Search for the cell housing the specified text and yield its (x, y) center coordinate. 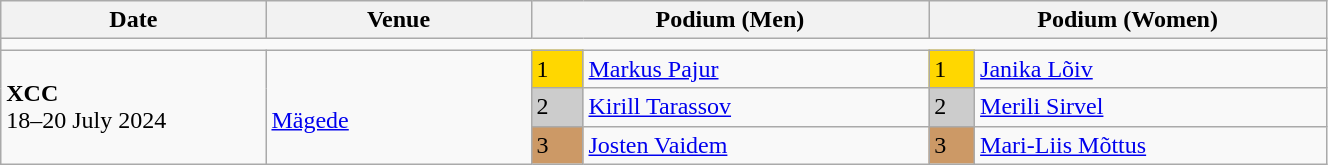
Merili Sirvel (1151, 107)
Mari-Liis Mõttus (1151, 145)
Venue (398, 20)
Janika Lõiv (1151, 69)
Date (134, 20)
Podium (Women) (1128, 20)
Josten Vaidem (756, 145)
Markus Pajur (756, 69)
Kirill Tarassov (756, 107)
XCC 18–20 July 2024 (134, 107)
Mägede (398, 107)
Podium (Men) (730, 20)
